Pinpoint the cell where the given text exists, returning its [X, Y] midpoint coordinate. 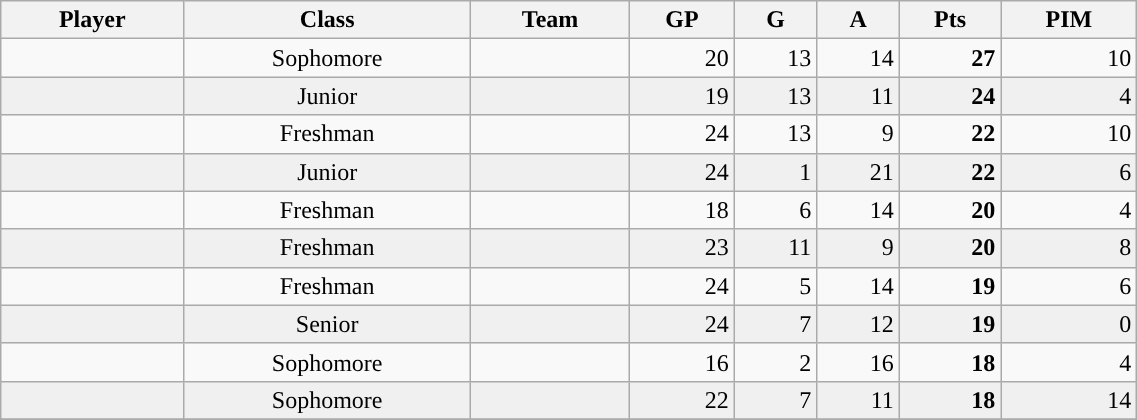
Class [328, 20]
GP [682, 20]
Senior [328, 324]
Team [550, 20]
G [776, 20]
A [858, 20]
0 [1069, 324]
2 [776, 362]
21 [858, 172]
12 [858, 324]
1 [776, 172]
8 [1069, 248]
5 [776, 286]
Player [92, 20]
PIM [1069, 20]
27 [950, 58]
Pts [950, 20]
23 [682, 248]
